Search for the cell housing the specified text and yield its [X, Y] center coordinate. 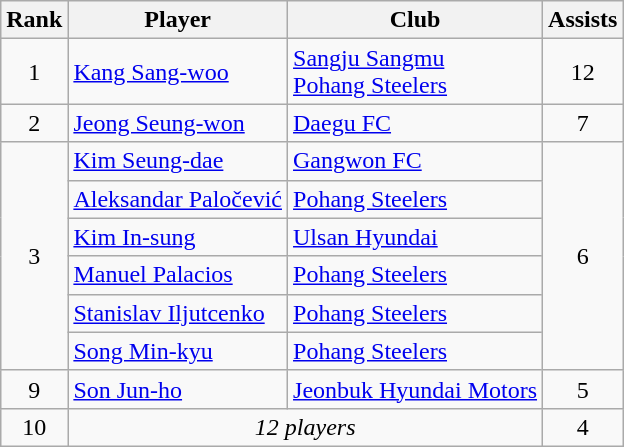
Rank [34, 20]
Assists [583, 20]
Song Min-kyu [178, 351]
Son Jun-ho [178, 389]
Stanislav Iljutcenko [178, 313]
2 [34, 123]
Jeonbuk Hyundai Motors [416, 389]
Club [416, 20]
1 [34, 72]
3 [34, 256]
Aleksandar Paločević [178, 199]
10 [34, 427]
4 [583, 427]
7 [583, 123]
Daegu FC [416, 123]
Jeong Seung-won [178, 123]
Kim Seung-dae [178, 161]
9 [34, 389]
Kim In-sung [178, 237]
Player [178, 20]
Manuel Palacios [178, 275]
6 [583, 256]
5 [583, 389]
Sangju Sangmu Pohang Steelers [416, 72]
12 players [306, 427]
Gangwon FC [416, 161]
Ulsan Hyundai [416, 237]
Kang Sang-woo [178, 72]
12 [583, 72]
